Locate the cell with the specified text and output its [X, Y] center coordinate. 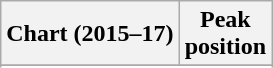
Peak position [225, 34]
Chart (2015–17) [90, 34]
